From the cell containing the given text, extract its center point as [X, Y] coordinate. 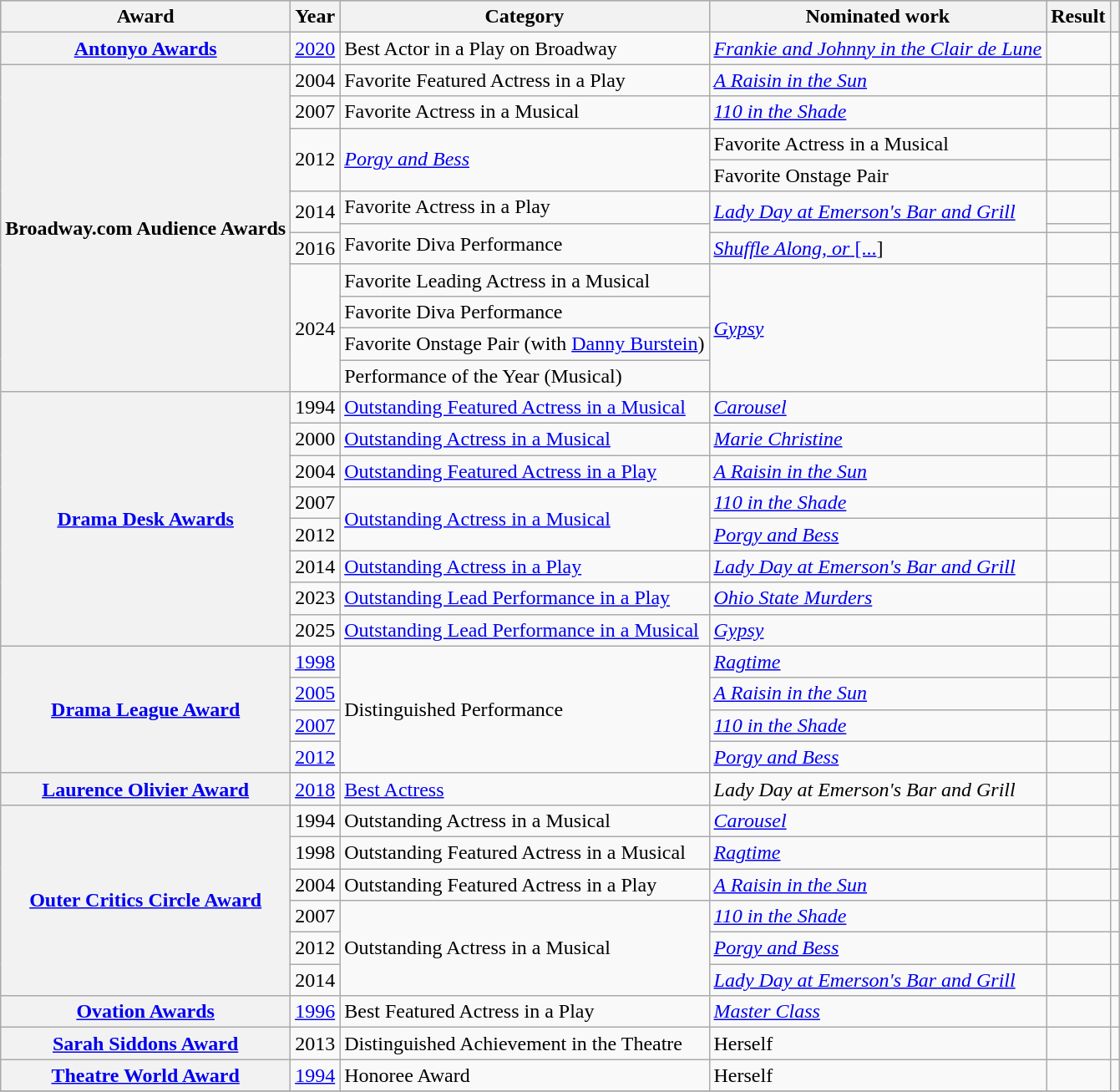
Distinguished Performance [525, 709]
Best Featured Actress in a Play [525, 1012]
Favorite Featured Actress in a Play [525, 80]
2024 [316, 328]
Ohio State Murders [878, 598]
Distinguished Achievement in the Theatre [525, 1044]
Year [316, 17]
Outstanding Actress in a Play [525, 566]
Outer Critics Circle Award [145, 900]
Master Class [878, 1012]
Outstanding Lead Performance in a Musical [525, 630]
2016 [316, 248]
1996 [316, 1012]
Favorite Onstage Pair [878, 175]
Category [525, 17]
2013 [316, 1044]
Marie Christine [878, 439]
2005 [316, 693]
Favorite Actress in a Play [525, 207]
2020 [316, 48]
Frankie and Johnny in the Clair de Lune [878, 48]
Best Actress [525, 789]
Broadway.com Audience Awards [145, 228]
Award [145, 17]
Drama Desk Awards [145, 519]
Laurence Olivier Award [145, 789]
Sarah Siddons Award [145, 1044]
Nominated work [878, 17]
2025 [316, 630]
Shuffle Along, or [...] [878, 248]
Theatre World Award [145, 1075]
Performance of the Year (Musical) [525, 375]
Honoree Award [525, 1075]
Favorite Onstage Pair (with Danny Burstein) [525, 343]
Favorite Leading Actress in a Musical [525, 280]
2018 [316, 789]
2000 [316, 439]
2023 [316, 598]
Ovation Awards [145, 1012]
Outstanding Lead Performance in a Play [525, 598]
Antonyo Awards [145, 48]
Drama League Award [145, 709]
Result [1078, 17]
Best Actor in a Play on Broadway [525, 48]
